Detect which cell encompasses the target text, then output its (x, y) center coordinate. 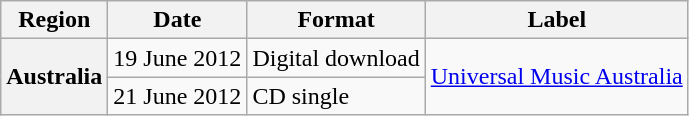
Label (556, 20)
Date (178, 20)
CD single (336, 96)
Format (336, 20)
Universal Music Australia (556, 77)
21 June 2012 (178, 96)
Digital download (336, 58)
19 June 2012 (178, 58)
Australia (54, 77)
Region (54, 20)
